Detect which cell encompasses the target text, then output its [X, Y] center coordinate. 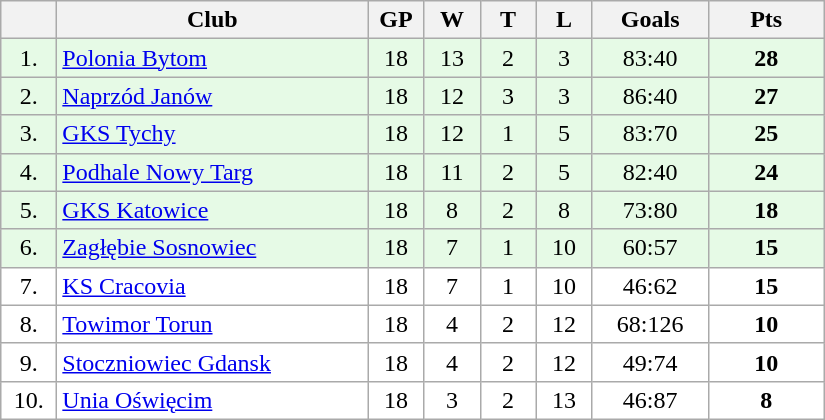
82:40 [650, 172]
3. [29, 134]
W [452, 20]
2. [29, 96]
6. [29, 248]
10. [29, 400]
7. [29, 286]
GP [396, 20]
Pts [766, 20]
83:70 [650, 134]
Towimor Torun [212, 324]
1. [29, 58]
4. [29, 172]
5. [29, 210]
11 [452, 172]
Zagłębie Sosnowiec [212, 248]
24 [766, 172]
L [564, 20]
KS Cracovia [212, 286]
27 [766, 96]
Goals [650, 20]
8. [29, 324]
46:62 [650, 286]
Podhale Nowy Targ [212, 172]
GKS Tychy [212, 134]
Club [212, 20]
Stoczniowiec Gdansk [212, 362]
T [508, 20]
68:126 [650, 324]
86:40 [650, 96]
Naprzód Janów [212, 96]
73:80 [650, 210]
Unia Oświęcim [212, 400]
Polonia Bytom [212, 58]
83:40 [650, 58]
25 [766, 134]
28 [766, 58]
49:74 [650, 362]
60:57 [650, 248]
GKS Katowice [212, 210]
9. [29, 362]
46:87 [650, 400]
